Search for the cell housing the specified text and yield its [X, Y] center coordinate. 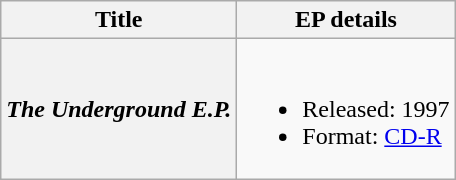
Released: 1997Format: CD-R [346, 109]
EP details [346, 20]
The Underground E.P. [119, 109]
Title [119, 20]
